Provide the [x, y] coordinate of the cell's center where the given text is located.  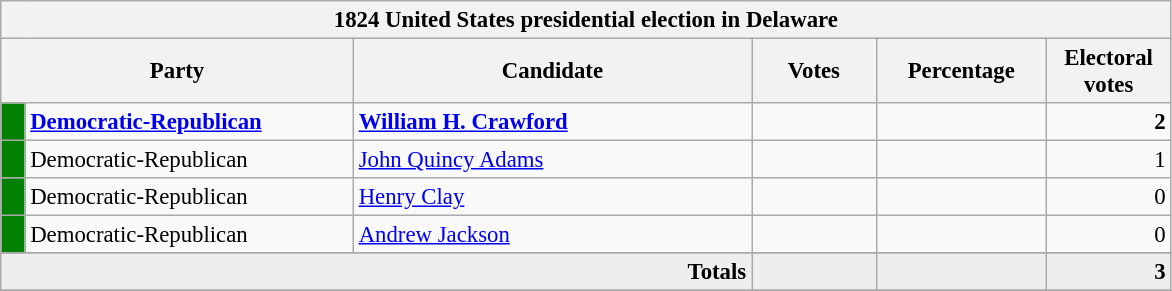
Andrew Jackson [552, 235]
1 [1108, 160]
John Quincy Adams [552, 160]
2 [1108, 122]
Percentage [961, 72]
Candidate [552, 72]
Votes [814, 72]
Party [178, 72]
Electoral votes [1108, 72]
William H. Crawford [552, 122]
Henry Clay [552, 197]
1824 United States presidential election in Delaware [586, 20]
